Detect which cell encompasses the target text, then output its [x, y] center coordinate. 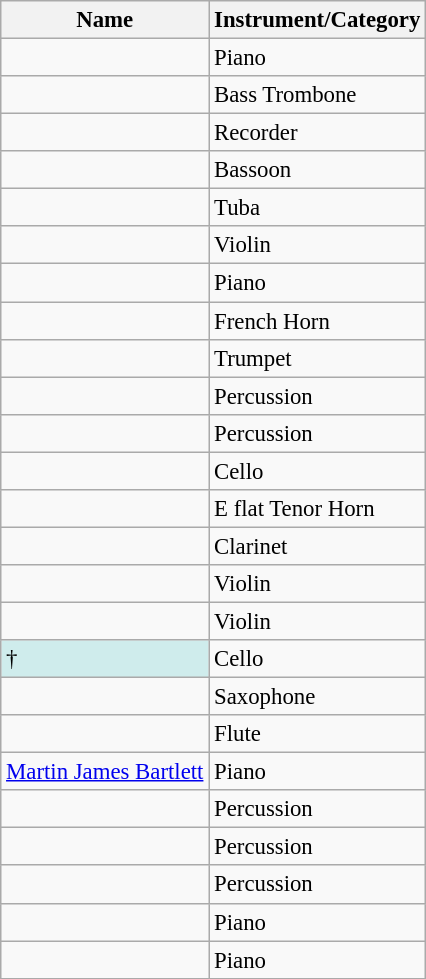
Instrument/Category [318, 20]
French Horn [318, 321]
Flute [318, 734]
Clarinet [318, 546]
† [105, 659]
Martin James Bartlett [105, 772]
Tuba [318, 208]
Bassoon [318, 170]
Name [105, 20]
Saxophone [318, 697]
Trumpet [318, 358]
E flat Tenor Horn [318, 509]
Bass Trombone [318, 95]
Recorder [318, 133]
